Identify which cell holds the provided text, then report its (x, y) central coordinate. 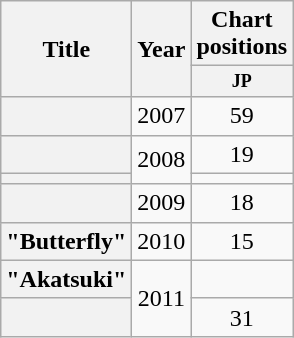
31 (242, 317)
2009 (162, 203)
18 (242, 203)
59 (242, 116)
Chart positions (242, 34)
2008 (162, 160)
2007 (162, 116)
JP (242, 82)
19 (242, 154)
2010 (162, 241)
15 (242, 241)
Year (162, 49)
"Butterfly" (66, 241)
2011 (162, 298)
"Akatsuki" (66, 279)
Title (66, 49)
